Capture the cell that displays the provided text and extract its (x, y) central coordinate. 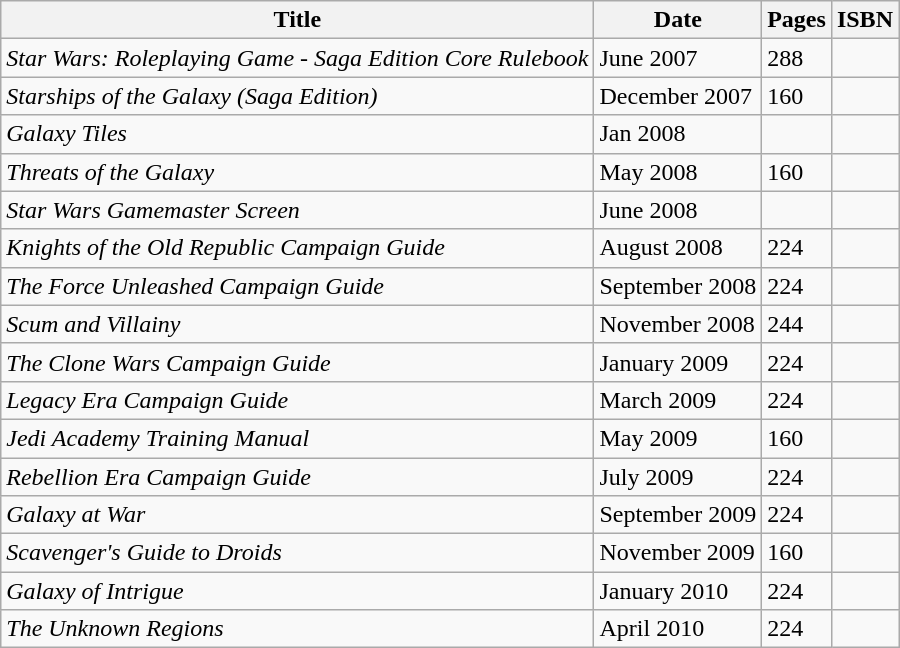
December 2007 (678, 96)
Galaxy Tiles (298, 134)
Knights of the Old Republic Campaign Guide (298, 248)
The Clone Wars Campaign Guide (298, 362)
Scum and Villainy (298, 324)
November 2008 (678, 324)
ISBN (864, 20)
Jan 2008 (678, 134)
June 2008 (678, 210)
Star Wars: Roleplaying Game - Saga Edition Core Rulebook (298, 58)
Pages (797, 20)
August 2008 (678, 248)
288 (797, 58)
Legacy Era Campaign Guide (298, 400)
Scavenger's Guide to Droids (298, 553)
November 2009 (678, 553)
April 2010 (678, 629)
January 2009 (678, 362)
May 2008 (678, 172)
September 2009 (678, 515)
September 2008 (678, 286)
Star Wars Gamemaster Screen (298, 210)
Date (678, 20)
Galaxy at War (298, 515)
Galaxy of Intrigue (298, 591)
June 2007 (678, 58)
May 2009 (678, 438)
Rebellion Era Campaign Guide (298, 477)
January 2010 (678, 591)
March 2009 (678, 400)
Threats of the Galaxy (298, 172)
July 2009 (678, 477)
The Force Unleashed Campaign Guide (298, 286)
The Unknown Regions (298, 629)
Starships of the Galaxy (Saga Edition) (298, 96)
Title (298, 20)
244 (797, 324)
Jedi Academy Training Manual (298, 438)
